Output the [X, Y] coordinate of the center of the cell containing the given text.  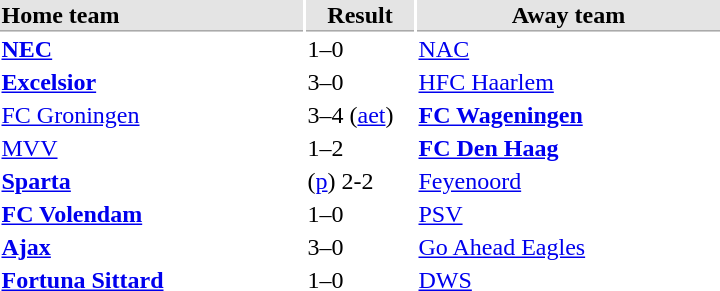
FC Volendam [152, 215]
Feyenoord [568, 181]
FC Wageningen [568, 115]
Excelsior [152, 83]
PSV [568, 215]
Sparta [152, 181]
FC Groningen [152, 115]
(p) 2-2 [360, 181]
Result [360, 16]
Home team [152, 16]
3–4 (aet) [360, 115]
Go Ahead Eagles [568, 247]
HFC Haarlem [568, 83]
1–2 [360, 149]
FC Den Haag [568, 149]
Ajax [152, 247]
NEC [152, 49]
MVV [152, 149]
Away team [568, 16]
NAC [568, 49]
